From the cell containing the given text, extract its center point as [x, y] coordinate. 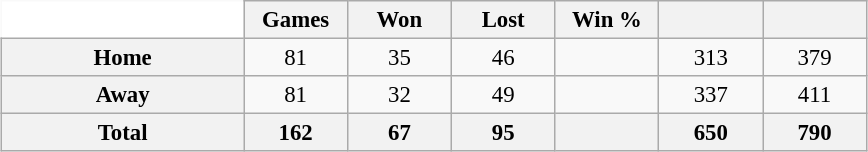
313 [711, 57]
790 [815, 133]
Away [123, 95]
162 [296, 133]
Win % [607, 20]
337 [711, 95]
35 [399, 57]
650 [711, 133]
Games [296, 20]
379 [815, 57]
Total [123, 133]
Won [399, 20]
Home [123, 57]
Lost [503, 20]
32 [399, 95]
46 [503, 57]
67 [399, 133]
411 [815, 95]
95 [503, 133]
49 [503, 95]
